Return the (x, y) coordinate for the center point of the cell that contains the specified text.  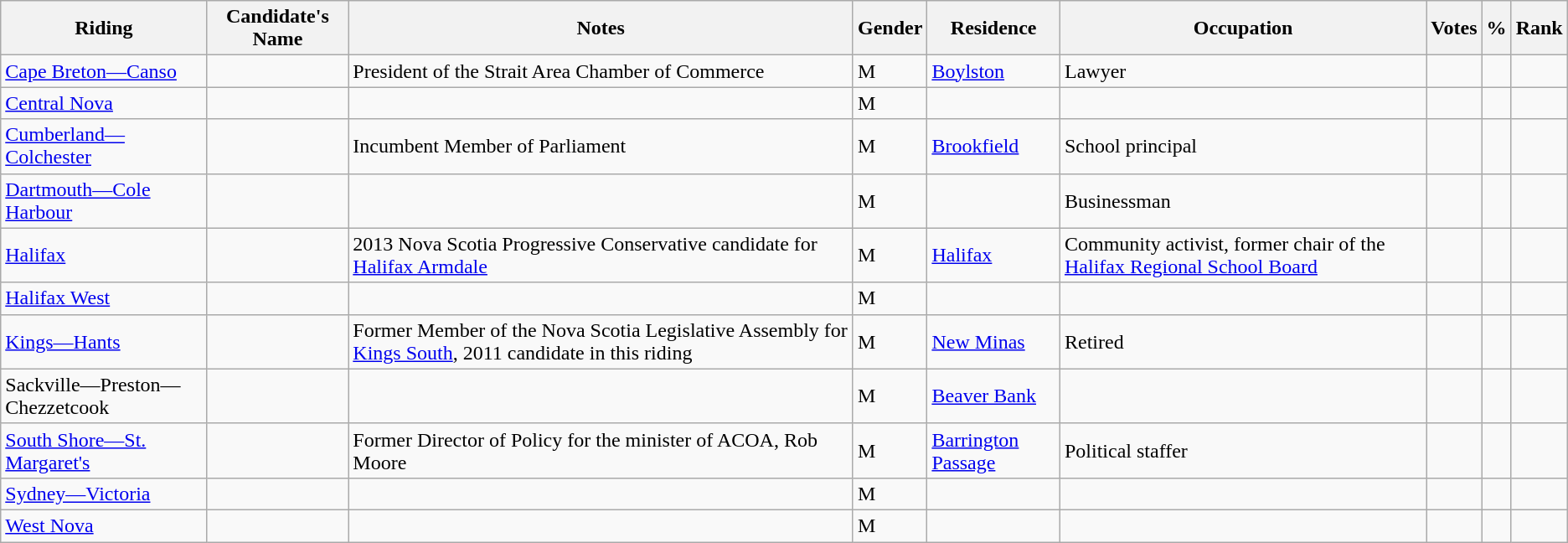
Brookfield (993, 146)
Notes (601, 28)
Occupation (1243, 28)
Dartmouth—Cole Harbour (104, 201)
Boylston (993, 71)
Barrington Passage (993, 451)
Incumbent Member of Parliament (601, 146)
Sackville—Preston—Chezzetcook (104, 396)
Beaver Bank (993, 396)
Businessman (1243, 201)
Central Nova (104, 103)
Political staffer (1243, 451)
Riding (104, 28)
Gender (890, 28)
Halifax West (104, 298)
South Shore—St. Margaret's (104, 451)
Cape Breton—Canso (104, 71)
Lawyer (1243, 71)
Votes (1454, 28)
% (1496, 28)
Sydney—Victoria (104, 494)
Former Member of the Nova Scotia Legislative Assembly for Kings South, 2011 candidate in this riding (601, 342)
Retired (1243, 342)
Former Director of Policy for the minister of ACOA, Rob Moore (601, 451)
West Nova (104, 525)
Candidate's Name (278, 28)
Residence (993, 28)
President of the Strait Area Chamber of Commerce (601, 71)
Kings—Hants (104, 342)
Cumberland—Colchester (104, 146)
2013 Nova Scotia Progressive Conservative candidate for Halifax Armdale (601, 255)
New Minas (993, 342)
School principal (1243, 146)
Community activist, former chair of the Halifax Regional School Board (1243, 255)
Rank (1540, 28)
